Extract the [X, Y] coordinate from the center of the cell holding the provided text.  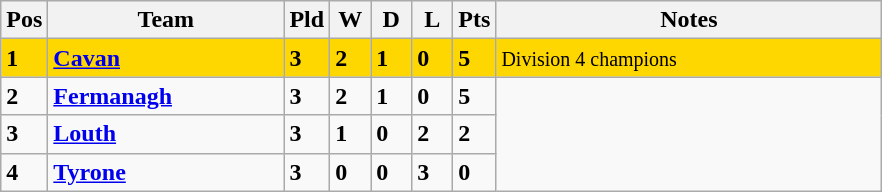
Team [166, 20]
L [432, 20]
4 [24, 172]
Notes [689, 20]
W [350, 20]
Cavan [166, 58]
Tyrone [166, 172]
Division 4 champions [689, 58]
Pos [24, 20]
Louth [166, 134]
Fermanagh [166, 96]
D [392, 20]
Pld [307, 20]
Pts [474, 20]
